Scan for the cell matching the given text and deliver its [X, Y] coordinate at center. 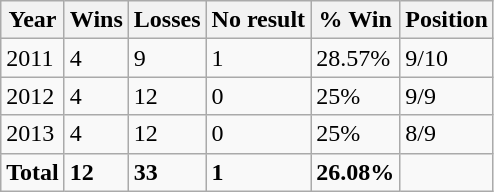
2013 [33, 134]
No result [258, 20]
2011 [33, 58]
26.08% [356, 172]
9/10 [447, 58]
8/9 [447, 134]
2012 [33, 96]
9/9 [447, 96]
Position [447, 20]
% Win [356, 20]
Total [33, 172]
28.57% [356, 58]
Losses [167, 20]
Year [33, 20]
9 [167, 58]
33 [167, 172]
Wins [96, 20]
